Extract the (X, Y) coordinate from the center of the cell holding the provided text.  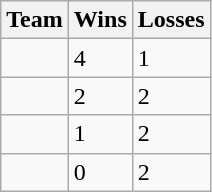
0 (100, 172)
Wins (100, 20)
4 (100, 58)
Losses (171, 20)
Team (35, 20)
